Detect which cell encompasses the target text, then output its [x, y] center coordinate. 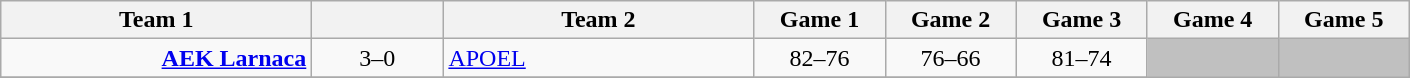
Team 1 [156, 20]
APOEL [598, 58]
Game 1 [820, 20]
Team 2 [598, 20]
Game 5 [1344, 20]
AEK Larnaca [156, 58]
76–66 [950, 58]
81–74 [1082, 58]
3–0 [378, 58]
Game 4 [1212, 20]
82–76 [820, 58]
Game 2 [950, 20]
Game 3 [1082, 20]
